Return (X, Y) of the center of cell containing provided text 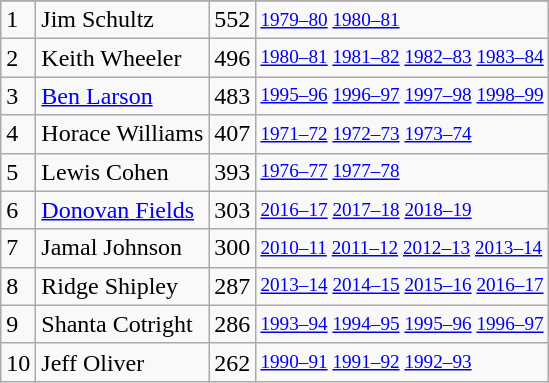
10 (18, 362)
2 (18, 58)
Jamal Johnson (122, 248)
Horace Williams (122, 134)
407 (232, 134)
262 (232, 362)
5 (18, 172)
Donovan Fields (122, 210)
2016–17 2017–18 2018–19 (402, 210)
393 (232, 172)
552 (232, 20)
300 (232, 248)
8 (18, 286)
Shanta Cotright (122, 324)
6 (18, 210)
303 (232, 210)
483 (232, 96)
287 (232, 286)
4 (18, 134)
7 (18, 248)
1995–96 1996–97 1997–98 1998–99 (402, 96)
Jim Schultz (122, 20)
Lewis Cohen (122, 172)
2013–14 2014–15 2015–16 2016–17 (402, 286)
1979–80 1980–81 (402, 20)
1993–94 1994–95 1995–96 1996–97 (402, 324)
Ben Larson (122, 96)
1990–91 1991–92 1992–93 (402, 362)
9 (18, 324)
286 (232, 324)
1980–81 1981–82 1982–83 1983–84 (402, 58)
496 (232, 58)
1 (18, 20)
2010–11 2011–12 2012–13 2013–14 (402, 248)
3 (18, 96)
Jeff Oliver (122, 362)
1971–72 1972–73 1973–74 (402, 134)
Ridge Shipley (122, 286)
Keith Wheeler (122, 58)
1976–77 1977–78 (402, 172)
